Search for the cell housing the specified text and yield its [X, Y] center coordinate. 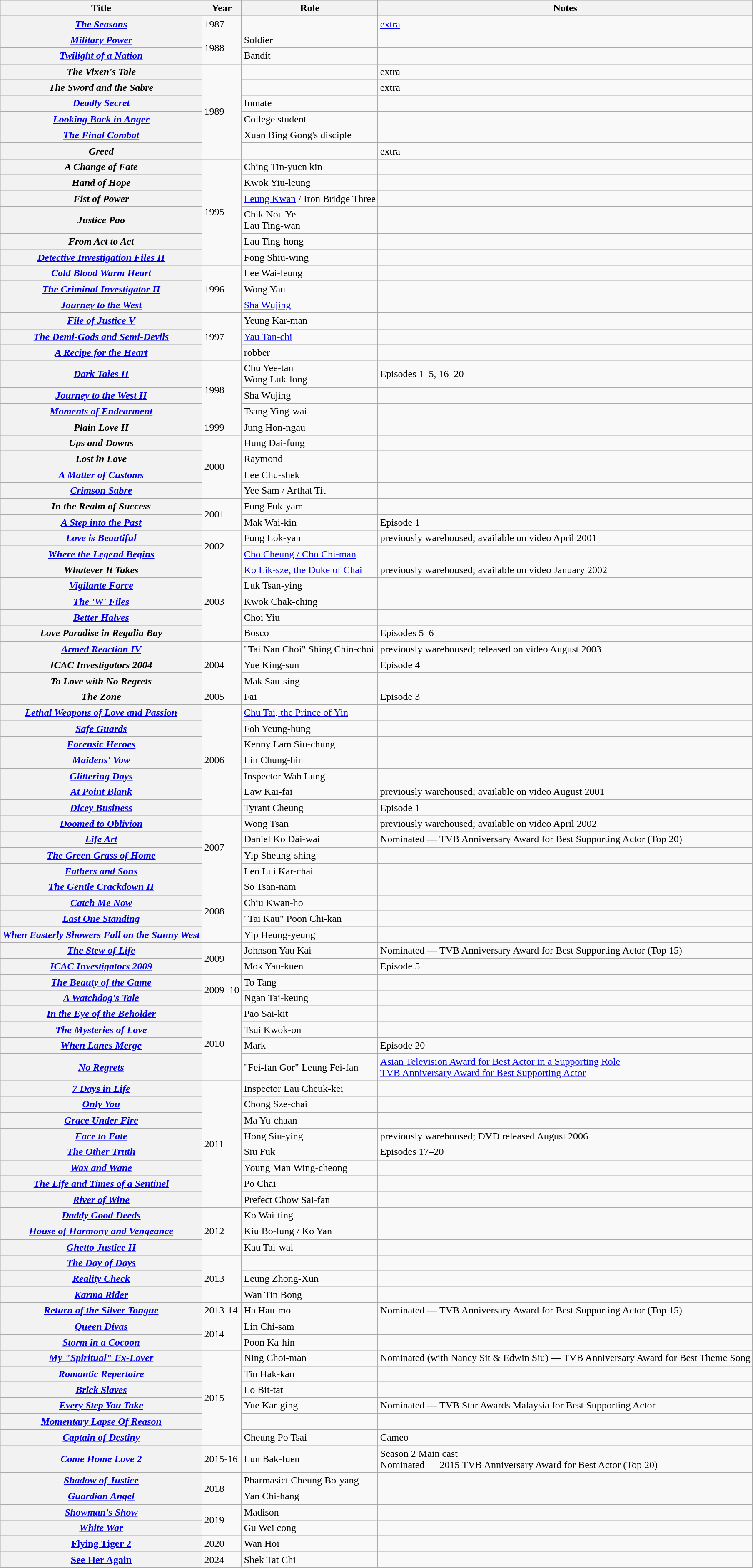
Ngan Tai-keung [310, 998]
Mak Sau-sing [310, 681]
Glittering Days [101, 776]
ICAC Investigators 2009 [101, 966]
2019 [222, 1520]
Yee Sam / Arthat Tit [310, 491]
Lau Ting-hong [310, 242]
Vigilante Force [101, 586]
River of Wine [101, 1199]
Fung Lok-yan [310, 538]
Kwok Yiu-leung [310, 182]
Kiu Bo-lung / Ko Yan [310, 1231]
previously warehoused; DVD released August 2006 [565, 1136]
1999 [222, 427]
Dark Tales II [101, 374]
Return of the Silver Tongue [101, 1311]
Ups and Downs [101, 443]
Karma Rider [101, 1295]
Season 2 Main castNominated — 2015 TVB Anniversary Award for Best Actor (Top 20) [565, 1459]
Wong Tsan [310, 824]
Pharmasict Cheung Bo-yang [310, 1480]
Tin Hak-kan [310, 1374]
In the Eye of the Beholder [101, 1014]
Mak Wai-kin [310, 522]
2001 [222, 514]
2002 [222, 546]
Episodes 5–6 [565, 633]
Wan Tin Bong [310, 1295]
Nominated — TVB Anniversary Award for Best Supporting Actor (Top 20) [565, 839]
A Matter of Customs [101, 474]
2008 [222, 911]
Episode 4 [565, 665]
Mark [310, 1046]
Cameo [565, 1437]
Doomed to Oblivion [101, 824]
Fist of Power [101, 199]
Poon Ka-hin [310, 1342]
Episode 20 [565, 1046]
Fathers and Sons [101, 871]
Title [101, 8]
2009 [222, 958]
Twilight of a Nation [101, 56]
The Seasons [101, 24]
Lethal Weapons of Love and Passion [101, 712]
Leo Lui Kar-chai [310, 871]
Life Art [101, 839]
Johnson Yau Kai [310, 950]
"Fei-fan Gor" Leung Fei-fan [310, 1067]
Forensic Heroes [101, 744]
Madison [310, 1512]
Romantic Repertoire [101, 1374]
Come Home Love 2 [101, 1459]
The Beauty of the Game [101, 982]
Cho Cheung / Cho Chi-man [310, 554]
1995 [222, 212]
The Day of Days [101, 1263]
Yeung Kar-man [310, 321]
Justice Pao [101, 220]
Plain Love II [101, 427]
Inspector Wah Lung [310, 776]
2004 [222, 665]
Chik Nou YeLau Ting-wan [310, 220]
Gu Wei cong [310, 1528]
Hand of Hope [101, 182]
Reality Check [101, 1279]
Momentary Lapse Of Reason [101, 1421]
previously warehoused; available on video April 2001 [565, 538]
File of Justice V [101, 321]
Po Chai [310, 1183]
Ko Lik-sze, the Duke of Chai [310, 570]
previously warehoused; released on video August 2003 [565, 649]
Maidens' Vow [101, 760]
Ha Hau-mo [310, 1311]
The Mysteries of Love [101, 1030]
Last One Standing [101, 919]
2012 [222, 1231]
1997 [222, 337]
Luk Tsan-ying [310, 586]
Moments of Endearment [101, 411]
Yue Kar-ging [310, 1406]
Looking Back in Anger [101, 119]
Tsui Kwok-on [310, 1030]
previously warehoused; available on video April 2002 [565, 824]
The Final Combat [101, 135]
Mok Yau-kuen [310, 966]
Hung Dai-fung [310, 443]
Tsang Ying-wai [310, 411]
At Point Blank [101, 792]
Foh Yeung-hung [310, 729]
Wong Yau [310, 289]
Soldier [310, 40]
"Tai Nan Choi" Shing Chin-choi [310, 649]
Xuan Bing Gong's disciple [310, 135]
2013-14 [222, 1311]
House of Harmony and Vengeance [101, 1231]
Shek Tat Chi [310, 1560]
Nominated (with Nancy Sit & Edwin Siu) — TVB Anniversary Award for Best Theme Song [565, 1358]
2020 [222, 1544]
Guardian Angel [101, 1496]
Chu Yee-tanWong Luk-long [310, 374]
Yip Heung-yeung [310, 934]
College student [310, 119]
A Recipe for the Heart [101, 352]
Inmate [310, 103]
Daniel Ko Dai-wai [310, 839]
Wax and Wane [101, 1168]
Ching Tin-yuen kin [310, 167]
Crimson Sabre [101, 491]
Nominated — TVB Star Awards Malaysia for Best Supporting Actor [565, 1406]
Lin Chung-hin [310, 760]
Face to Fate [101, 1136]
So Tsan-nam [310, 887]
Episodes 1–5, 16–20 [565, 374]
To Love with No Regrets [101, 681]
Cheung Po Tsai [310, 1437]
2010 [222, 1043]
The Stew of Life [101, 950]
Better Halves [101, 617]
A Change of Fate [101, 167]
Fai [310, 697]
To Tang [310, 982]
The Vixen's Tale [101, 72]
1996 [222, 289]
Ghetto Justice II [101, 1247]
Wan Hoi [310, 1544]
Tyrant Cheung [310, 808]
Fong Shiu-wing [310, 257]
Storm in a Cocoon [101, 1342]
The Gentle Crackdown II [101, 887]
2009–10 [222, 990]
1989 [222, 111]
Love Paradise in Regalia Bay [101, 633]
2015 [222, 1398]
2007 [222, 847]
White War [101, 1528]
Chong Sze-chai [310, 1104]
Shadow of Justice [101, 1480]
Captain of Destiny [101, 1437]
My "Spiritual" Ex-Lover [101, 1358]
2000 [222, 467]
Jung Hon-ngau [310, 427]
Journey to the West II [101, 395]
ICAC Investigators 2004 [101, 665]
The 'W' Files [101, 602]
Inspector Lau Cheuk-kei [310, 1089]
Cold Blood Warm Heart [101, 273]
Chu Tai, the Prince of Yin [310, 712]
Ning Choi-man [310, 1358]
Bosco [310, 633]
Yue King-sun [310, 665]
Only You [101, 1104]
In the Realm of Success [101, 507]
Young Man Wing-cheong [310, 1168]
Catch Me Now [101, 903]
Prefect Chow Sai-fan [310, 1199]
2011 [222, 1144]
Episodes 17–20 [565, 1152]
Yau Tan-chi [310, 337]
Kwok Chak-ching [310, 602]
Greed [101, 151]
Role [310, 8]
Yip Sheung-shing [310, 855]
Pao Sai-kit [310, 1014]
When Lanes Merge [101, 1046]
A Watchdog's Tale [101, 998]
Siu Fuk [310, 1152]
Journey to the West [101, 305]
Lin Chi-sam [310, 1326]
Law Kai-fai [310, 792]
Whatever It Takes [101, 570]
Chiu Kwan-ho [310, 903]
2018 [222, 1488]
1998 [222, 390]
Hong Siu-ying [310, 1136]
Safe Guards [101, 729]
Episode 5 [565, 966]
The Demi-Gods and Semi-Devils [101, 337]
Asian Television Award for Best Actor in a Supporting RoleTVB Anniversary Award for Best Supporting Actor [565, 1067]
2015-16 [222, 1459]
2005 [222, 697]
2003 [222, 602]
Lo Bit-tat [310, 1390]
Love is Beautiful [101, 538]
Lun Bak-fuen [310, 1459]
The Zone [101, 697]
2014 [222, 1334]
Brick Slaves [101, 1390]
Episode 3 [565, 697]
Leung Zhong-Xun [310, 1279]
No Regrets [101, 1067]
Year [222, 8]
The Green Grass of Home [101, 855]
See Her Again [101, 1560]
Dicey Business [101, 808]
2024 [222, 1560]
Leung Kwan / Iron Bridge Three [310, 199]
Lost in Love [101, 459]
Raymond [310, 459]
From Act to Act [101, 242]
Military Power [101, 40]
Fung Fuk-yam [310, 507]
Lee Chu-shek [310, 474]
Where the Legend Begins [101, 554]
Flying Tiger 2 [101, 1544]
Showman's Show [101, 1512]
Bandit [310, 56]
Kenny Lam Siu-chung [310, 744]
Notes [565, 8]
robber [310, 352]
2013 [222, 1279]
previously warehoused; available on video January 2002 [565, 570]
The Other Truth [101, 1152]
The Life and Times of a Sentinel [101, 1183]
Grace Under Fire [101, 1120]
Ko Wai-ting [310, 1215]
Yan Chi-hang [310, 1496]
Detective Investigation Files II [101, 257]
Armed Reaction IV [101, 649]
When Easterly Showers Fall on the Sunny West [101, 934]
Ma Yu-chaan [310, 1120]
The Sword and the Sabre [101, 87]
Kau Tai-wai [310, 1247]
Queen Divas [101, 1326]
1987 [222, 24]
"Tai Kau" Poon Chi-kan [310, 919]
A Step into the Past [101, 522]
7 Days in Life [101, 1089]
previously warehoused; available on video August 2001 [565, 792]
Deadly Secret [101, 103]
Daddy Good Deeds [101, 1215]
Choi Yiu [310, 617]
2006 [222, 760]
The Criminal Investigator II [101, 289]
Every Step You Take [101, 1406]
1988 [222, 48]
Lee Wai-leung [310, 273]
